Determine the (X, Y) coordinate at the center of the cell enclosing the given text.  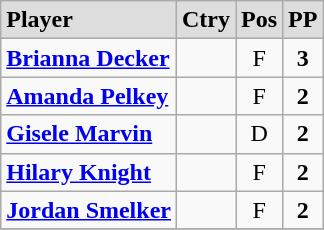
Brianna Decker (89, 58)
Player (89, 20)
Ctry (206, 20)
D (260, 134)
Hilary Knight (89, 172)
Jordan Smelker (89, 210)
PP (303, 20)
Amanda Pelkey (89, 96)
Pos (260, 20)
3 (303, 58)
Gisele Marvin (89, 134)
